Capture the cell that displays the provided text and extract its [X, Y] central coordinate. 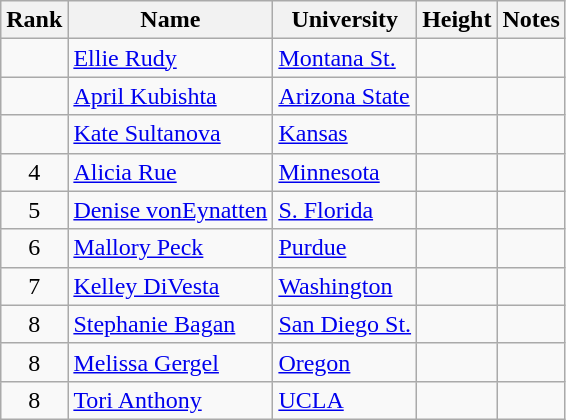
Ellie Rudy [170, 58]
San Diego St. [345, 324]
Notes [531, 20]
Arizona State [345, 96]
Rank [34, 20]
7 [34, 286]
Tori Anthony [170, 400]
Alicia Rue [170, 172]
University [345, 20]
Kelley DiVesta [170, 286]
Montana St. [345, 58]
Denise vonEynatten [170, 210]
Minnesota [345, 172]
Purdue [345, 248]
Kate Sultanova [170, 134]
5 [34, 210]
Height [457, 20]
S. Florida [345, 210]
Oregon [345, 362]
Kansas [345, 134]
Washington [345, 286]
4 [34, 172]
Melissa Gergel [170, 362]
Stephanie Bagan [170, 324]
Mallory Peck [170, 248]
April Kubishta [170, 96]
6 [34, 248]
UCLA [345, 400]
Name [170, 20]
